Identify which cell holds the provided text, then report its (x, y) central coordinate. 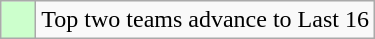
Top two teams advance to Last 16 (206, 20)
